Provide the (X, Y) coordinate of the cell's center where the given text is located.  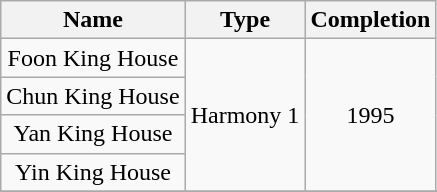
Foon King House (93, 58)
Chun King House (93, 96)
Name (93, 20)
Harmony 1 (245, 115)
Completion (370, 20)
Yan King House (93, 134)
Yin King House (93, 172)
1995 (370, 115)
Type (245, 20)
